Search for the cell housing the specified text and yield its (x, y) center coordinate. 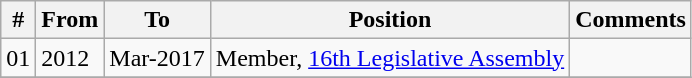
Comments (631, 20)
To (158, 20)
01 (18, 58)
Mar-2017 (158, 58)
2012 (70, 58)
# (18, 20)
From (70, 20)
Position (390, 20)
Member, 16th Legislative Assembly (390, 58)
